Extract the [x, y] coordinate from the center of the cell holding the provided text.  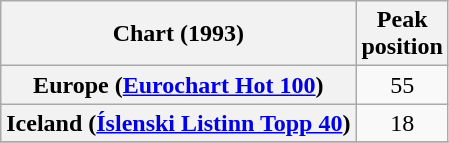
Iceland (Íslenski Listinn Topp 40) [178, 123]
18 [402, 123]
55 [402, 85]
Europe (Eurochart Hot 100) [178, 85]
Peakposition [402, 34]
Chart (1993) [178, 34]
